Locate the cell with the specified text and output its (x, y) center coordinate. 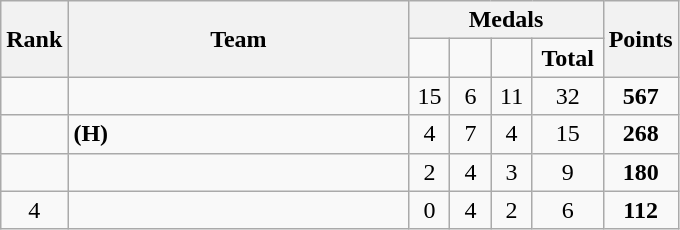
180 (640, 172)
Total (568, 58)
7 (470, 134)
3 (512, 172)
Team (238, 39)
Points (640, 39)
Medals (506, 20)
268 (640, 134)
(H) (238, 134)
0 (430, 210)
32 (568, 96)
Rank (34, 39)
9 (568, 172)
567 (640, 96)
112 (640, 210)
11 (512, 96)
